Locate the cell with the specified text and output its [x, y] center coordinate. 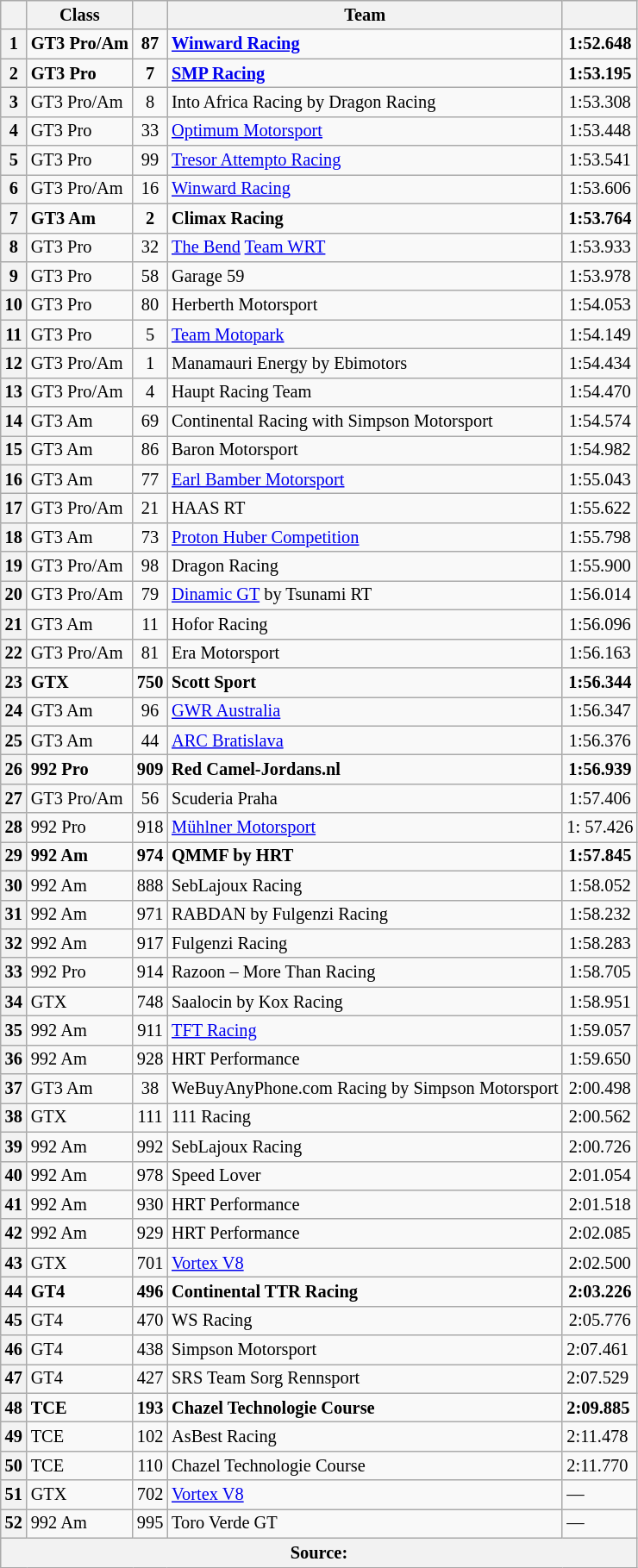
2:09.885 [600, 1408]
427 [150, 1378]
2:01.518 [600, 1204]
31 [14, 915]
2:03.226 [600, 1291]
930 [150, 1204]
995 [150, 1523]
SMP Racing [365, 73]
30 [14, 885]
1:53.933 [600, 247]
6 [14, 189]
80 [150, 305]
1:59.057 [600, 1030]
Simpson Motorsport [365, 1350]
Razoon – More Than Racing [365, 972]
56 [150, 798]
37 [14, 1089]
28 [14, 828]
1:58.232 [600, 915]
Continental Racing with Simpson Motorsport [365, 422]
69 [150, 422]
39 [14, 1146]
1:52.648 [600, 44]
1:58.052 [600, 885]
36 [14, 1059]
Baron Motorsport [365, 450]
98 [150, 566]
928 [150, 1059]
35 [14, 1030]
HAAS RT [365, 508]
1:54.982 [600, 450]
WeBuyAnyPhone.com Racing by Simpson Motorsport [365, 1089]
Climax Racing [365, 218]
50 [14, 1465]
1:56.376 [600, 740]
1:58.951 [600, 1002]
1:56.347 [600, 711]
2:05.776 [600, 1321]
20 [14, 595]
917 [150, 943]
Toro Verde GT [365, 1523]
1:55.622 [600, 508]
888 [150, 885]
1:55.043 [600, 479]
111 [150, 1117]
Optimum Motorsport [365, 131]
24 [14, 711]
Era Motorsport [365, 653]
29 [14, 856]
10 [14, 305]
TFT Racing [365, 1030]
1:54.434 [600, 363]
1:54.470 [600, 392]
Into Africa Racing by Dragon Racing [365, 102]
41 [14, 1204]
Haupt Racing Team [365, 392]
Team Motopark [365, 334]
SRS Team Sorg Rennsport [365, 1378]
51 [14, 1495]
79 [150, 595]
102 [150, 1437]
13 [14, 392]
1:53.764 [600, 218]
1:56.344 [600, 682]
Class [79, 15]
46 [14, 1350]
Scuderia Praha [365, 798]
42 [14, 1234]
40 [14, 1176]
Fulgenzi Racing [365, 943]
438 [150, 1350]
1:57.845 [600, 856]
1:58.705 [600, 972]
3 [14, 102]
1:54.574 [600, 422]
96 [150, 711]
701 [150, 1263]
Hofor Racing [365, 624]
1:56.014 [600, 595]
99 [150, 160]
AsBest Racing [365, 1437]
Speed Lover [365, 1176]
1:57.406 [600, 798]
1:59.650 [600, 1059]
748 [150, 1002]
18 [14, 537]
Team [365, 15]
Manamauri Energy by Ebimotors [365, 363]
1:53.978 [600, 276]
Proton Huber Competition [365, 537]
26 [14, 769]
77 [150, 479]
929 [150, 1234]
81 [150, 653]
12 [14, 363]
Source: [319, 1552]
Continental TTR Racing [365, 1291]
918 [150, 828]
110 [150, 1465]
2:00.562 [600, 1117]
27 [14, 798]
Herberth Motorsport [365, 305]
87 [150, 44]
1:53.308 [600, 102]
914 [150, 972]
17 [14, 508]
34 [14, 1002]
992 [150, 1146]
909 [150, 769]
Mühlner Motorsport [365, 828]
1:53.448 [600, 131]
2:01.054 [600, 1176]
1:56.163 [600, 653]
2:07.529 [600, 1378]
193 [150, 1408]
ARC Bratislava [365, 740]
47 [14, 1378]
9 [14, 276]
Dinamic GT by Tsunami RT [365, 595]
Garage 59 [365, 276]
1:53.195 [600, 73]
702 [150, 1495]
Tresor Attempto Racing [365, 160]
19 [14, 566]
1:58.283 [600, 943]
911 [150, 1030]
1: 57.426 [600, 828]
Earl Bamber Motorsport [365, 479]
1:55.900 [600, 566]
Dragon Racing [365, 566]
974 [150, 856]
750 [150, 682]
86 [150, 450]
1:53.606 [600, 189]
73 [150, 537]
15 [14, 450]
45 [14, 1321]
2:11.770 [600, 1465]
43 [14, 1263]
1:55.798 [600, 537]
111 Racing [365, 1117]
52 [14, 1523]
23 [14, 682]
2:02.085 [600, 1234]
The Bend Team WRT [365, 247]
971 [150, 915]
2:00.726 [600, 1146]
2:00.498 [600, 1089]
1:56.939 [600, 769]
978 [150, 1176]
WS Racing [365, 1321]
1:56.096 [600, 624]
496 [150, 1291]
Red Camel-Jordans.nl [365, 769]
Scott Sport [365, 682]
1:53.541 [600, 160]
2:07.461 [600, 1350]
1:54.149 [600, 334]
RABDAN by Fulgenzi Racing [365, 915]
QMMF by HRT [365, 856]
25 [14, 740]
22 [14, 653]
GWR Australia [365, 711]
14 [14, 422]
2:11.478 [600, 1437]
2:02.500 [600, 1263]
49 [14, 1437]
48 [14, 1408]
Saalocin by Kox Racing [365, 1002]
58 [150, 276]
470 [150, 1321]
1:54.053 [600, 305]
